Locate the cell with the specified text and output its (x, y) center coordinate. 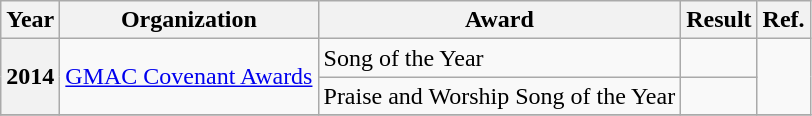
Ref. (784, 20)
Year (30, 20)
Praise and Worship Song of the Year (500, 96)
Organization (189, 20)
Award (500, 20)
Song of the Year (500, 58)
Result (719, 20)
2014 (30, 77)
GMAC Covenant Awards (189, 77)
